Find where the given text appears and provide that cell's center as [x, y] coordinate. 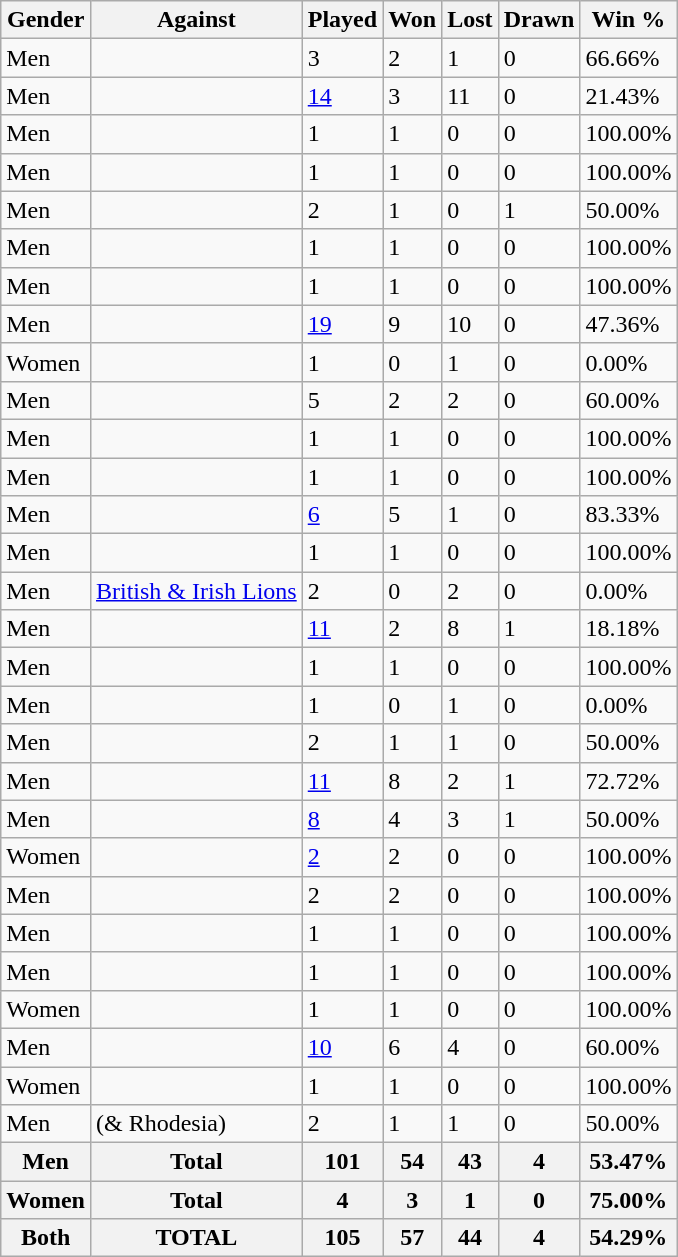
18.18% [628, 629]
57 [412, 1238]
TOTAL [196, 1238]
Won [412, 20]
Both [46, 1238]
Lost [470, 20]
44 [470, 1238]
75.00% [628, 1200]
43 [470, 1162]
53.47% [628, 1162]
66.66% [628, 58]
21.43% [628, 96]
Win % [628, 20]
83.33% [628, 515]
14 [342, 96]
105 [342, 1238]
(& Rhodesia) [196, 1124]
Against [196, 20]
72.72% [628, 781]
Drawn [539, 20]
54.29% [628, 1238]
Gender [46, 20]
47.36% [628, 324]
19 [342, 324]
101 [342, 1162]
9 [412, 324]
British & Irish Lions [196, 591]
Played [342, 20]
54 [412, 1162]
